Identify which cell holds the provided text, then report its (x, y) central coordinate. 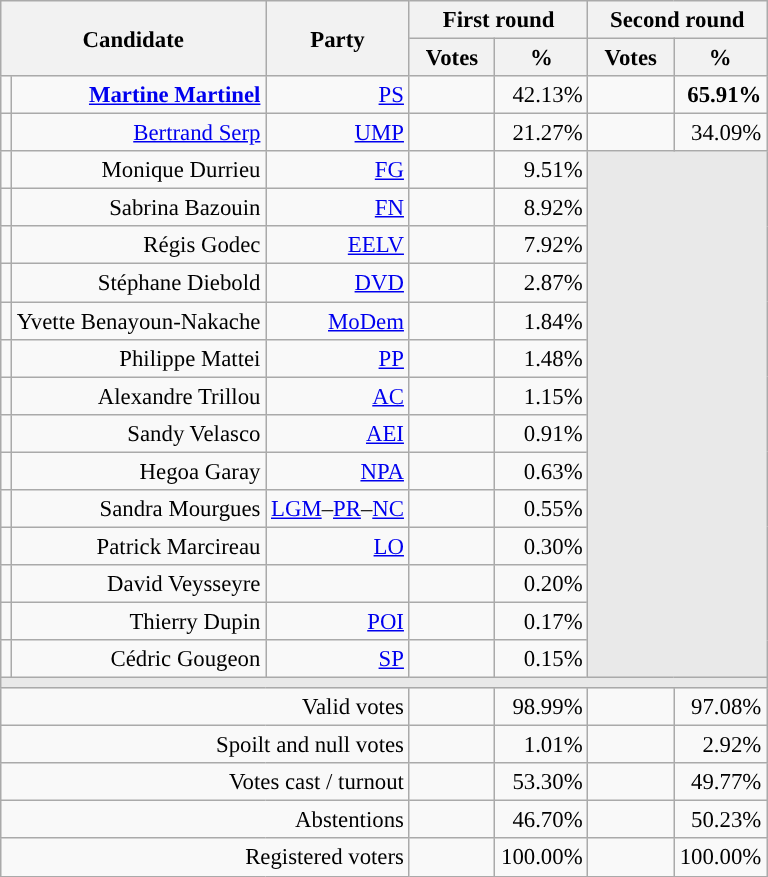
FN (338, 208)
21.27% (542, 133)
1.01% (542, 745)
Martine Martinel (138, 95)
Philippe Mattei (138, 358)
53.30% (542, 782)
98.99% (542, 707)
1.15% (542, 396)
0.55% (542, 509)
1.84% (542, 321)
David Veysseyre (138, 584)
Bertrand Serp (138, 133)
0.30% (542, 546)
MoDem (338, 321)
DVD (338, 283)
0.17% (542, 621)
0.63% (542, 471)
50.23% (720, 820)
0.91% (542, 433)
Hegoa Garay (138, 471)
2.92% (720, 745)
Votes cast / turnout (205, 782)
Stéphane Diebold (138, 283)
PS (338, 95)
Monique Durrieu (138, 170)
Second round (678, 20)
34.09% (720, 133)
Party (338, 38)
Spoilt and null votes (205, 745)
Sandy Velasco (138, 433)
8.92% (542, 208)
Yvette Benayoun-Nakache (138, 321)
2.87% (542, 283)
49.77% (720, 782)
LO (338, 546)
1.48% (542, 358)
AC (338, 396)
FG (338, 170)
7.92% (542, 245)
Registered voters (205, 858)
First round (498, 20)
0.20% (542, 584)
Cédric Gougeon (138, 659)
Sandra Mourgues (138, 509)
9.51% (542, 170)
Alexandre Trillou (138, 396)
SP (338, 659)
97.08% (720, 707)
AEI (338, 433)
Candidate (134, 38)
EELV (338, 245)
NPA (338, 471)
46.70% (542, 820)
65.91% (720, 95)
Patrick Marcireau (138, 546)
Valid votes (205, 707)
Sabrina Bazouin (138, 208)
POI (338, 621)
PP (338, 358)
Régis Godec (138, 245)
Abstentions (205, 820)
Thierry Dupin (138, 621)
42.13% (542, 95)
UMP (338, 133)
LGM–PR–NC (338, 509)
0.15% (542, 659)
